Identify which cell holds the provided text, then report its [X, Y] central coordinate. 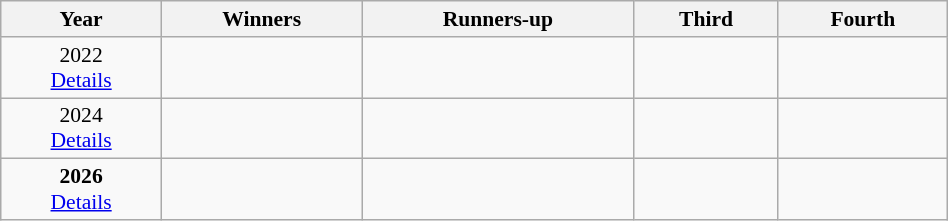
Third [706, 19]
Runners-up [498, 19]
Fourth [862, 19]
2024Details [82, 128]
Year [82, 19]
Winners [261, 19]
2022Details [82, 68]
2026Details [82, 190]
